Provide the (x, y) coordinate of the cell's center where the given text is located.  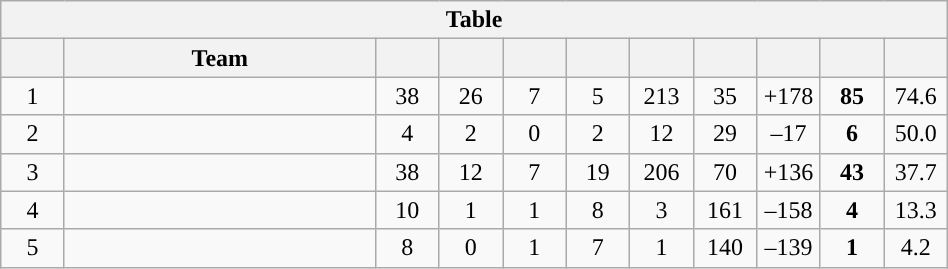
Table (474, 20)
35 (725, 96)
6 (852, 134)
–158 (789, 210)
206 (662, 172)
50.0 (916, 134)
213 (662, 96)
161 (725, 210)
74.6 (916, 96)
13.3 (916, 210)
37.7 (916, 172)
140 (725, 248)
43 (852, 172)
10 (407, 210)
26 (471, 96)
85 (852, 96)
+136 (789, 172)
Team (220, 58)
29 (725, 134)
19 (598, 172)
4.2 (916, 248)
–17 (789, 134)
+178 (789, 96)
70 (725, 172)
–139 (789, 248)
